Provide the [X, Y] coordinate of the cell's center where the given text is located.  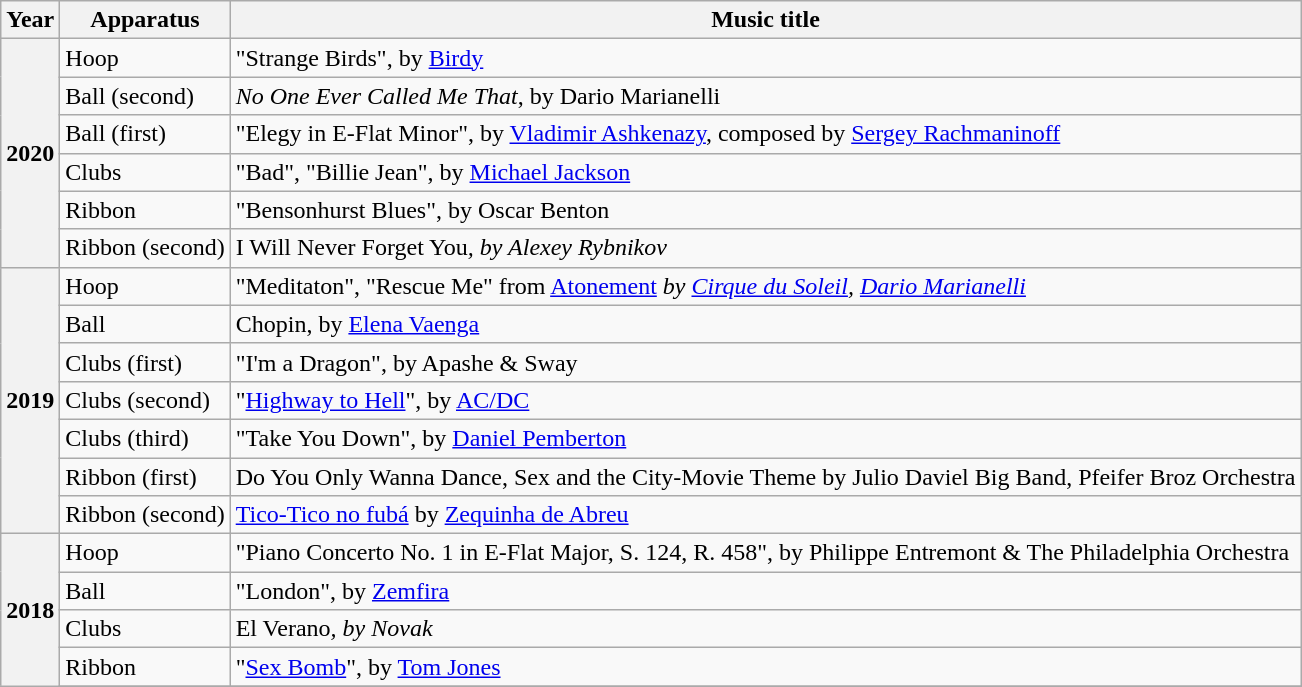
Ball (second) [145, 96]
Ribbon (first) [145, 477]
No One Ever Called Me That, by Dario Marianelli [766, 96]
Music title [766, 20]
"London", by Zemfira [766, 591]
Chopin, by Elena Vaenga [766, 324]
2020 [30, 153]
"Meditaton", "Rescue Me" from Atonement by Cirque du Soleil, Dario Marianelli [766, 286]
"Take You Down", by Daniel Pemberton [766, 438]
I Will Never Forget You, by Alexey Rybnikov [766, 248]
Clubs (second) [145, 400]
"Highway to Hell", by AC/DC [766, 400]
Tico-Tico no fubá by Zequinha de Abreu [766, 515]
Ball (first) [145, 134]
"Bensonhurst Blues", by Oscar Benton [766, 210]
Apparatus [145, 20]
Do You Only Wanna Dance, Sex and the City-Movie Theme by Julio Daviel Big Band, Pfeifer Broz Orchestra [766, 477]
"Sex Bomb", by Tom Jones [766, 667]
"I'm a Dragon", by Apashe & Sway [766, 362]
Clubs (first) [145, 362]
"Piano Concerto No. 1 in E-Flat Major, S. 124, R. 458", by Philippe Entremont & The Philadelphia Orchestra [766, 553]
2019 [30, 400]
"Strange Birds", by Birdy [766, 58]
El Verano, by Novak [766, 629]
Year [30, 20]
2018 [30, 610]
"Bad", "Billie Jean", by Michael Jackson [766, 172]
"Elegy in E-Flat Minor", by Vladimir Ashkenazy, composed by Sergey Rachmaninoff [766, 134]
Clubs (third) [145, 438]
